From the cell containing the given text, extract its center point as [x, y] coordinate. 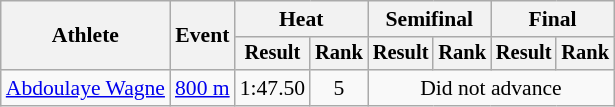
5 [339, 88]
Heat [302, 19]
Event [202, 36]
Did not advance [491, 88]
Final [552, 19]
800 m [202, 88]
Athlete [86, 36]
Semifinal [430, 19]
Abdoulaye Wagne [86, 88]
1:47.50 [272, 88]
